From the cell containing the given text, extract its center point as [x, y] coordinate. 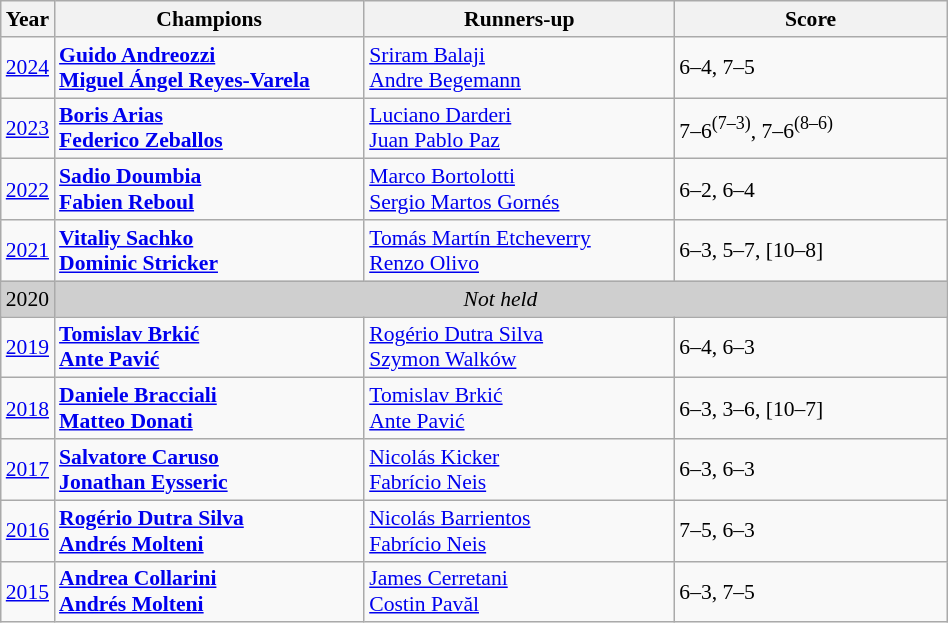
6–3, 7–5 [810, 592]
6–2, 6–4 [810, 190]
Rogério Dutra Silva Szymon Walków [519, 348]
7–5, 6–3 [810, 530]
2019 [28, 348]
Sadio Doumbia Fabien Reboul [209, 190]
2020 [28, 299]
2021 [28, 250]
6–3, 6–3 [810, 470]
2018 [28, 408]
Score [810, 19]
Year [28, 19]
Vitaliy Sachko Dominic Stricker [209, 250]
Runners-up [519, 19]
Guido Andreozzi Miguel Ángel Reyes-Varela [209, 68]
Nicolás Kicker Fabrício Neis [519, 470]
2017 [28, 470]
Champions [209, 19]
6–4, 6–3 [810, 348]
6–3, 3–6, [10–7] [810, 408]
6–3, 5–7, [10–8] [810, 250]
Not held [500, 299]
Sriram Balaji Andre Begemann [519, 68]
6–4, 7–5 [810, 68]
2022 [28, 190]
Andrea Collarini Andrés Molteni [209, 592]
Salvatore Caruso Jonathan Eysseric [209, 470]
Rogério Dutra Silva Andrés Molteni [209, 530]
Boris Arias Federico Zeballos [209, 128]
Daniele Bracciali Matteo Donati [209, 408]
Tomás Martín Etcheverry Renzo Olivo [519, 250]
2016 [28, 530]
7–6(7–3), 7–6(8–6) [810, 128]
2023 [28, 128]
Luciano Darderi Juan Pablo Paz [519, 128]
2024 [28, 68]
Marco Bortolotti Sergio Martos Gornés [519, 190]
James Cerretani Costin Pavăl [519, 592]
2015 [28, 592]
Nicolás Barrientos Fabrício Neis [519, 530]
